Pinpoint the cell where the given text exists, returning its (X, Y) midpoint coordinate. 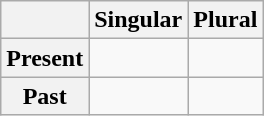
Singular (138, 20)
Present (45, 58)
Past (45, 96)
Plural (226, 20)
